Determine the [X, Y] coordinate at the center of the cell enclosing the given text.  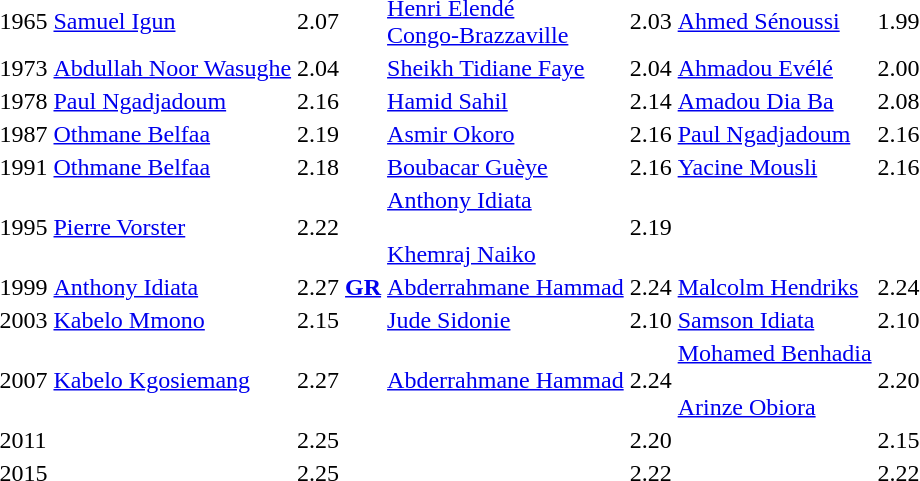
Anthony Idiata Khemraj Naiko [506, 227]
Abdullah Noor Wasughe [172, 68]
Pierre Vorster [172, 227]
Asmir Okoro [506, 134]
2.25 [340, 440]
Sheikh Tidiane Faye [506, 68]
2.18 [340, 167]
2.22 [340, 227]
Kabelo Kgosiemang [172, 380]
Ahmadou Evélé [774, 68]
Samson Idiata [774, 320]
2.10 [650, 320]
2.14 [650, 101]
2.15 [340, 320]
Amadou Dia Ba [774, 101]
2.20 [650, 440]
2.27 GR [340, 287]
Kabelo Mmono [172, 320]
Malcolm Hendriks [774, 287]
Yacine Mousli [774, 167]
Hamid Sahil [506, 101]
Mohamed Benhadia Arinze Obiora [774, 380]
Boubacar Guèye [506, 167]
Anthony Idiata [172, 287]
Jude Sidonie [506, 320]
2.27 [340, 380]
